Pinpoint the cell where the given text exists, returning its [x, y] midpoint coordinate. 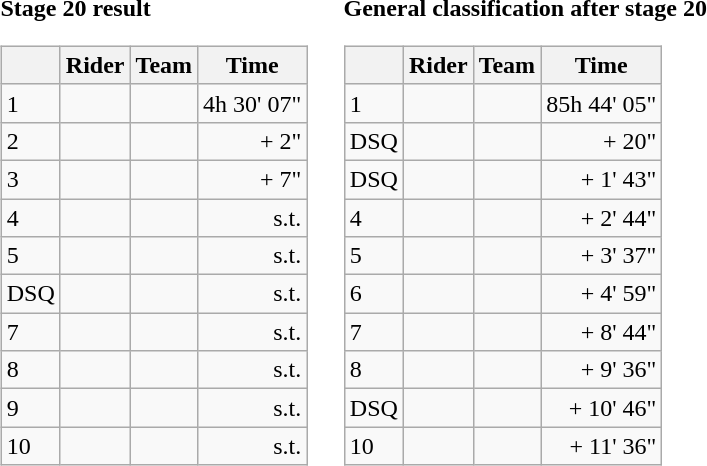
+ 2' 44" [602, 217]
+ 9' 36" [602, 370]
+ 8' 44" [602, 332]
9 [30, 408]
+ 2" [252, 141]
+ 11' 36" [602, 446]
4h 30' 07" [252, 103]
+ 4' 59" [602, 294]
85h 44' 05" [602, 103]
+ 3' 37" [602, 256]
+ 20" [602, 141]
+ 10' 46" [602, 408]
3 [30, 179]
2 [30, 141]
+ 1' 43" [602, 179]
+ 7" [252, 179]
6 [374, 294]
